Output the [x, y] coordinate of the center of the cell containing the given text.  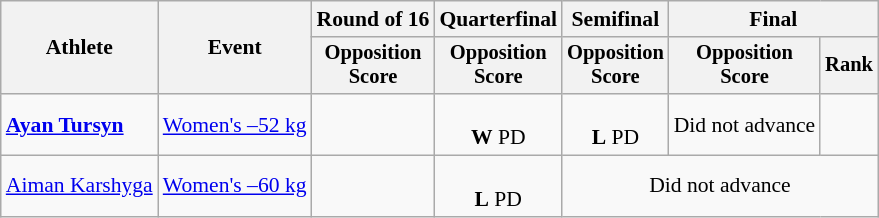
Athlete [80, 48]
Final [774, 19]
Semifinal [616, 19]
Rank [849, 66]
Ayan Tursyn [80, 124]
Event [235, 48]
Quarterfinal [498, 19]
Aiman Karshyga [80, 186]
Women's –52 kg [235, 124]
Women's –60 kg [235, 186]
W PD [498, 124]
Round of 16 [374, 19]
